Determine the (x, y) coordinate at the center of the cell enclosing the given text.  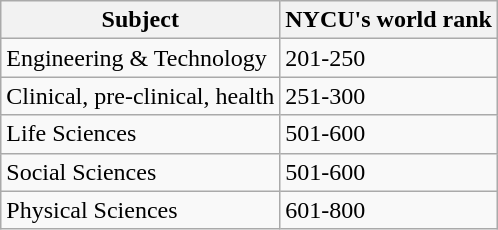
251-300 (389, 96)
Social Sciences (140, 172)
201-250 (389, 58)
Life Sciences (140, 134)
Subject (140, 20)
601-800 (389, 210)
Engineering & Technology (140, 58)
Clinical, pre-clinical, health (140, 96)
NYCU's world rank (389, 20)
Physical Sciences (140, 210)
